Locate the cell with the specified text and output its [x, y] center coordinate. 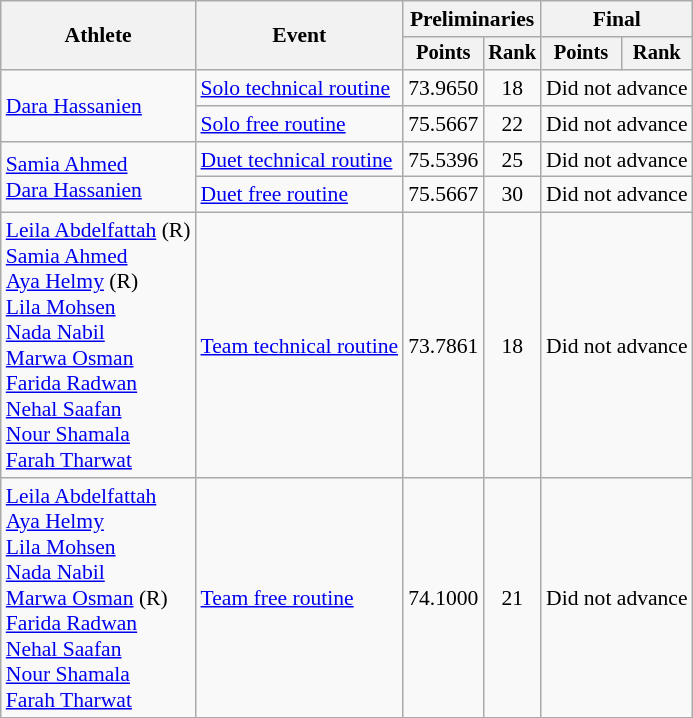
Samia AhmedDara Hassanien [98, 178]
Leila AbdelfattahAya HelmyLila MohsenNada NabilMarwa Osman (R)Farida RadwanNehal SaafanNour ShamalaFarah Tharwat [98, 598]
Team technical routine [299, 346]
Athlete [98, 36]
73.9650 [443, 88]
75.5396 [443, 160]
Duet technical routine [299, 160]
Duet free routine [299, 195]
74.1000 [443, 598]
21 [512, 598]
Solo free routine [299, 124]
Final [617, 19]
25 [512, 160]
30 [512, 195]
Solo technical routine [299, 88]
Team free routine [299, 598]
Dara Hassanien [98, 106]
Preliminaries [472, 19]
73.7861 [443, 346]
22 [512, 124]
Leila Abdelfattah (R)Samia AhmedAya Helmy (R)Lila MohsenNada NabilMarwa OsmanFarida RadwanNehal SaafanNour ShamalaFarah Tharwat [98, 346]
Event [299, 36]
